Return (x, y) of the center of cell containing provided text 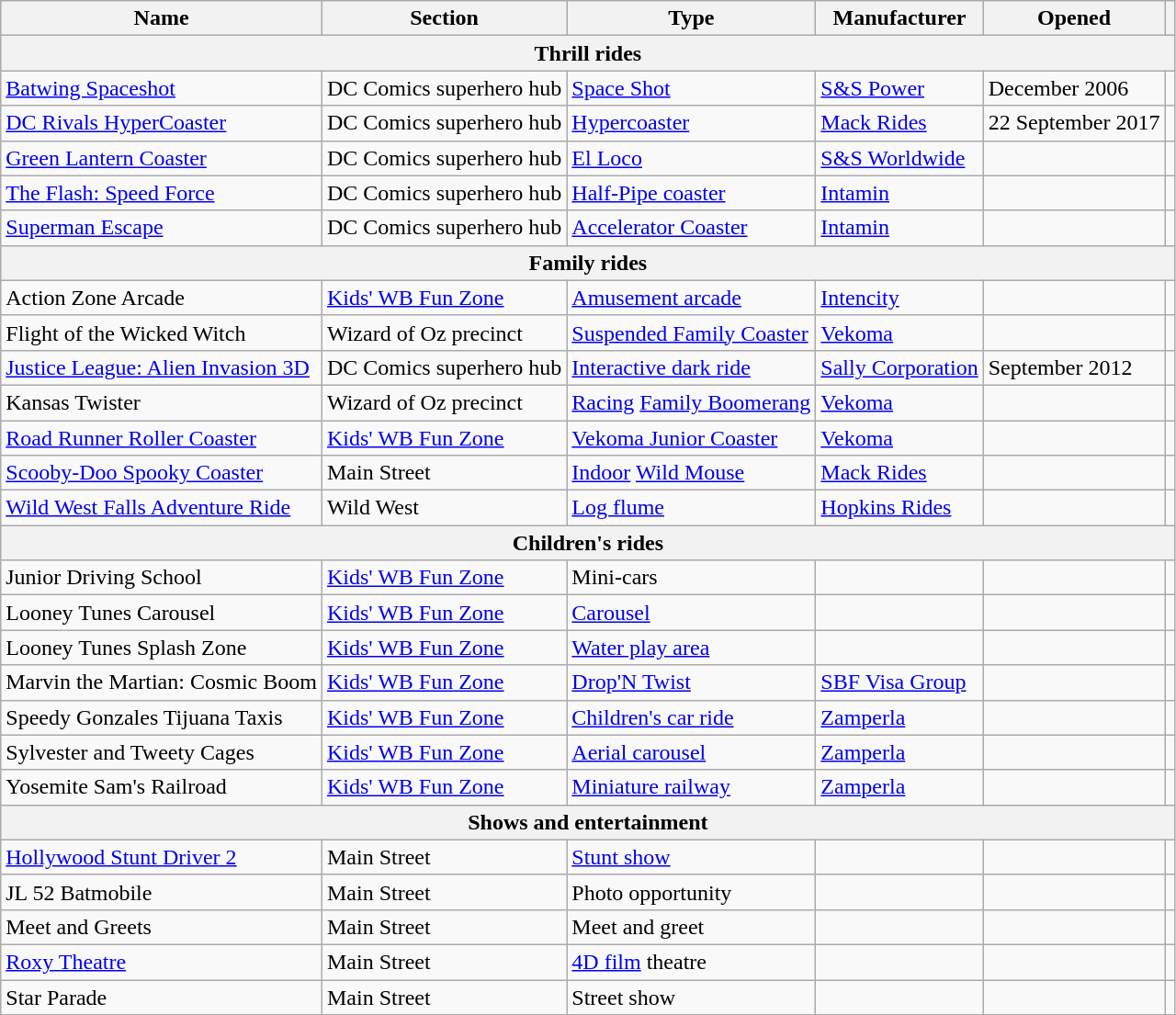
Photo opportunity (691, 892)
Aerial carousel (691, 752)
Wild West Falls Adventure Ride (162, 508)
Sylvester and Tweety Cages (162, 752)
Water play area (691, 648)
S&S Power (899, 88)
Sally Corporation (899, 367)
Action Zone Arcade (162, 298)
Meet and Greets (162, 927)
December 2006 (1074, 88)
Children's car ride (691, 717)
22 September 2017 (1074, 123)
Looney Tunes Carousel (162, 613)
Scooby-Doo Spooky Coaster (162, 473)
Superman Escape (162, 228)
Vekoma Junior Coaster (691, 438)
Thrill rides (588, 53)
The Flash: Speed Force (162, 193)
Children's rides (588, 543)
Name (162, 18)
Stunt show (691, 857)
4D film theatre (691, 962)
Mini-cars (691, 578)
Intencity (899, 298)
Shows and entertainment (588, 822)
JL 52 Batmobile (162, 892)
SBF Visa Group (899, 682)
Accelerator Coaster (691, 228)
Opened (1074, 18)
Section (444, 18)
Hollywood Stunt Driver 2 (162, 857)
Interactive dark ride (691, 367)
Green Lantern Coaster (162, 158)
Hopkins Rides (899, 508)
Log flume (691, 508)
Yosemite Sam's Railroad (162, 787)
Flight of the Wicked Witch (162, 333)
Suspended Family Coaster (691, 333)
Racing Family Boomerang (691, 402)
Kansas Twister (162, 402)
Manufacturer (899, 18)
Drop'N Twist (691, 682)
Looney Tunes Splash Zone (162, 648)
DC Rivals HyperCoaster (162, 123)
Street show (691, 997)
September 2012 (1074, 367)
El Loco (691, 158)
Carousel (691, 613)
Miniature railway (691, 787)
Star Parade (162, 997)
Space Shot (691, 88)
Marvin the Martian: Cosmic Boom (162, 682)
Roxy Theatre (162, 962)
Justice League: Alien Invasion 3D (162, 367)
Half-Pipe coaster (691, 193)
Speedy Gonzales Tijuana Taxis (162, 717)
Amusement arcade (691, 298)
Type (691, 18)
Batwing Spaceshot (162, 88)
S&S Worldwide (899, 158)
Indoor Wild Mouse (691, 473)
Junior Driving School (162, 578)
Wild West (444, 508)
Road Runner Roller Coaster (162, 438)
Hypercoaster (691, 123)
Family rides (588, 263)
Meet and greet (691, 927)
